From the cell containing the given text, extract its center point as (X, Y) coordinate. 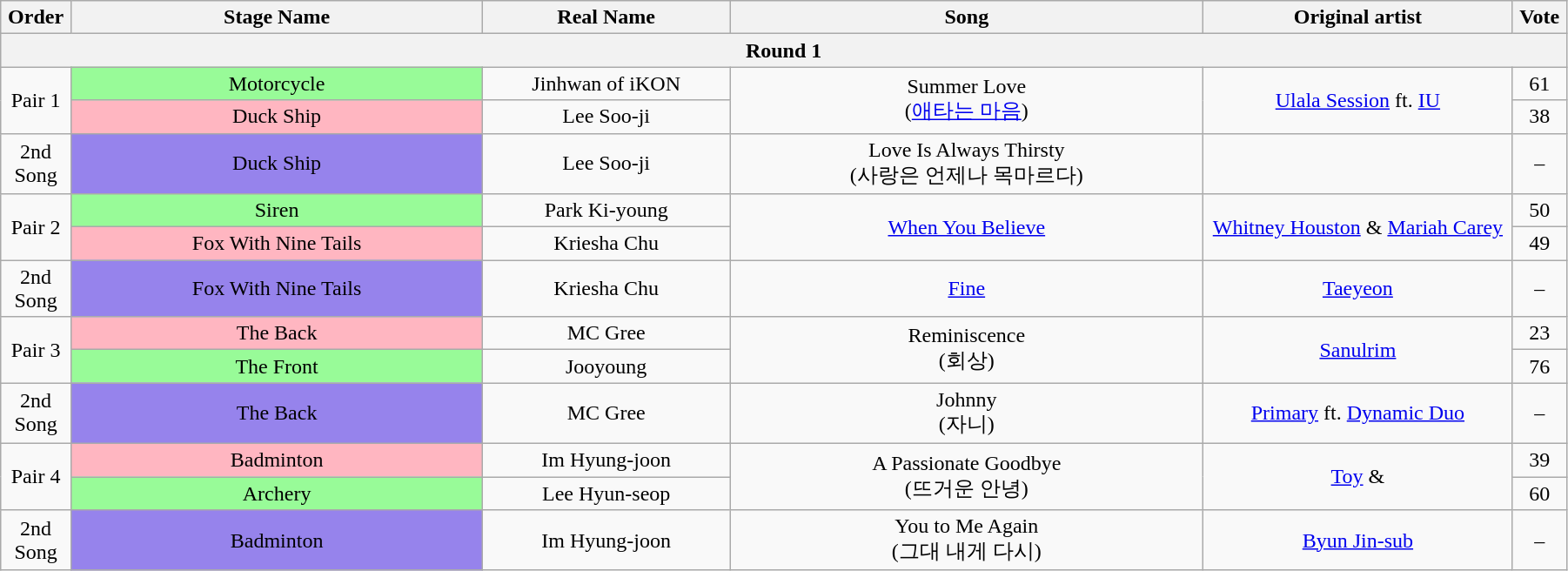
Pair 3 (37, 350)
The Front (277, 366)
Reminiscence(회상) (967, 350)
Whitney Houston & Mariah Carey (1357, 227)
Toy & (1357, 476)
50 (1540, 211)
Siren (277, 211)
Pair 2 (37, 227)
Summer Love(애타는 마음) (967, 100)
Round 1 (784, 50)
Vote (1540, 17)
Real Name (606, 17)
Love Is Always Thirsty(사랑은 언제나 목마르다) (967, 164)
61 (1540, 84)
Ulala Session ft. IU (1357, 100)
Johnny(자니) (967, 413)
Archery (277, 494)
Byun Jin-sub (1357, 541)
76 (1540, 366)
Pair 1 (37, 100)
Primary ft. Dynamic Duo (1357, 413)
39 (1540, 460)
A Passionate Goodbye(뜨거운 안녕) (967, 476)
You to Me Again(그대 내게 다시) (967, 541)
Order (37, 17)
Park Ki-young (606, 211)
Sanulrim (1357, 350)
Fine (967, 289)
49 (1540, 244)
Pair 4 (37, 476)
Original artist (1357, 17)
Stage Name (277, 17)
60 (1540, 494)
Lee Hyun-seop (606, 494)
Jooyoung (606, 366)
23 (1540, 333)
Taeyeon (1357, 289)
When You Believe (967, 227)
Motorcycle (277, 84)
Jinhwan of iKON (606, 84)
Song (967, 17)
38 (1540, 117)
